Pinpoint the cell where the given text exists, returning its [x, y] midpoint coordinate. 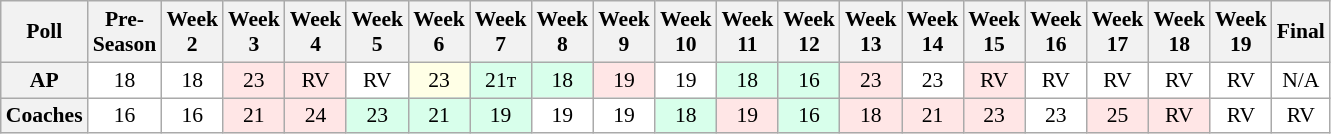
Week4 [316, 32]
Week17 [1118, 32]
Week12 [809, 32]
24 [316, 116]
Week5 [377, 32]
Week11 [748, 32]
Pre-Season [125, 32]
Week13 [871, 32]
Week6 [439, 32]
21т [501, 80]
Week9 [624, 32]
Final [1301, 32]
Week19 [1241, 32]
Poll [44, 32]
AP [44, 80]
Week10 [686, 32]
Week15 [994, 32]
Week7 [501, 32]
Week18 [1179, 32]
Week14 [933, 32]
N/A [1301, 80]
Week16 [1056, 32]
25 [1118, 116]
Week3 [254, 32]
Week8 [562, 32]
Coaches [44, 116]
Week2 [192, 32]
